Pinpoint the cell where the given text exists, returning its [x, y] midpoint coordinate. 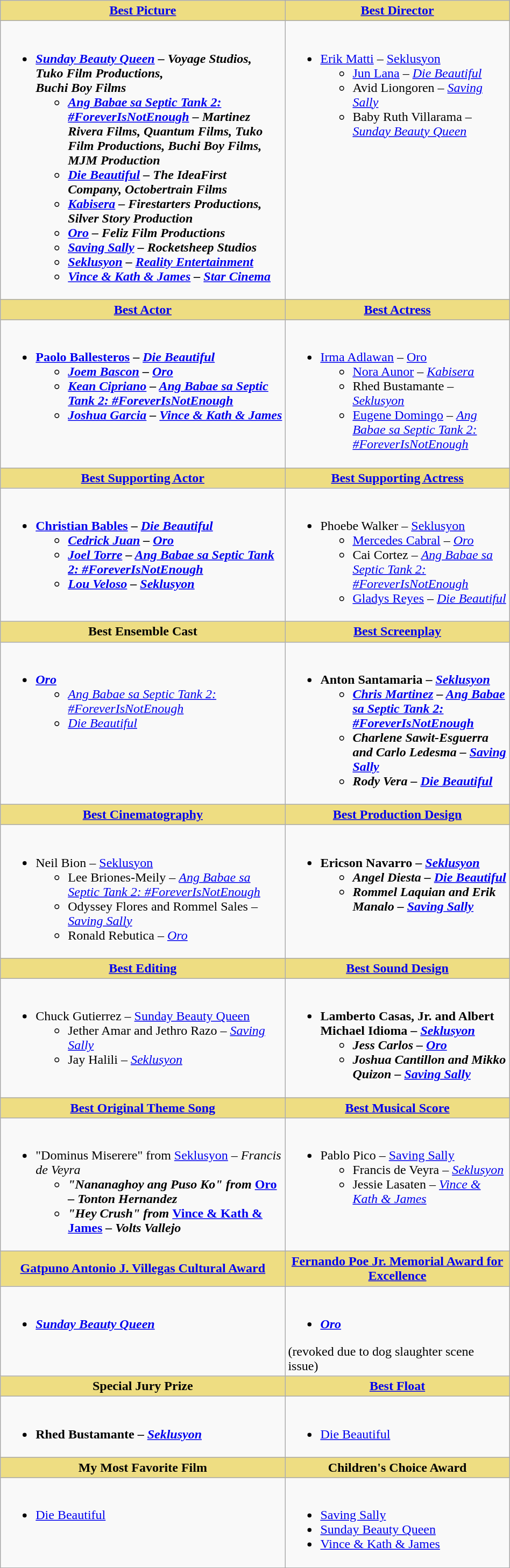
My Most Favorite Film [143, 1467]
Phoebe Walker – SeklusyonMercedes Cabral – OroCai Cortez – Ang Babae sa Septic Tank 2: #ForeverIsNotEnoughGladys Reyes – Die Beautiful [397, 555]
Best Actress [397, 310]
Chuck Gutierrez – Sunday Beauty QueenJether Amar and Jethro Razo – Saving SallyJay Halili – Seklusyon [143, 1037]
Oro(revoked due to dog slaughter scene issue) [397, 1331]
Erik Matti – SeklusyonJun Lana – Die BeautifulAvid Liongoren – Saving SallyBaby Ruth Villarama – Sunday Beauty Queen [397, 160]
Best Editing [143, 968]
Irma Adlawan – OroNora Aunor – KabiseraRhed Bustamante – SeklusyonEugene Domingo – Ang Babae sa Septic Tank 2: #ForeverIsNotEnough [397, 393]
Paolo Ballesteros – Die BeautifulJoem Bascon – OroKean Cipriano – Ang Babae sa Septic Tank 2: #ForeverIsNotEnoughJoshua Garcia – Vince & Kath & James [143, 393]
Best Musical Score [397, 1108]
Best Supporting Actress [397, 478]
Sunday Beauty Queen [143, 1331]
Best Ensemble Cast [143, 632]
Pablo Pico – Saving SallyFrancis de Veyra – SeklusyonJessie Lasaten – Vince & Kath & James [397, 1185]
Best Supporting Actor [143, 478]
Best Original Theme Song [143, 1108]
Best Director [397, 11]
Gatpuno Antonio J. Villegas Cultural Award [143, 1269]
Lamberto Casas, Jr. and Albert Michael Idioma – SeklusyonJess Carlos – OroJoshua Cantillon and Mikko Quizon – Saving Sally [397, 1037]
Special Jury Prize [143, 1386]
OroAng Babae sa Septic Tank 2: #ForeverIsNotEnoughDie Beautiful [143, 723]
Best Actor [143, 310]
Children's Choice Award [397, 1467]
Ericson Navarro – SeklusyonAngel Diesta – Die BeautifulRommel Laquian and Erik Manalo – Saving Sally [397, 891]
Best Sound Design [397, 968]
Rhed Bustamante – Seklusyon [143, 1427]
Saving SallySunday Beauty QueenVince & Kath & James [397, 1522]
Best Screenplay [397, 632]
Best Production Design [397, 814]
Best Cinematography [143, 814]
Christian Bables – Die BeautifulCedrick Juan – OroJoel Torre – Ang Babae sa Septic Tank 2: #ForeverIsNotEnoughLou Veloso – Seklusyon [143, 555]
Best Float [397, 1386]
Fernando Poe Jr. Memorial Award for Excellence [397, 1269]
Best Picture [143, 11]
